Output the (x, y) coordinate of the center of the cell containing the given text.  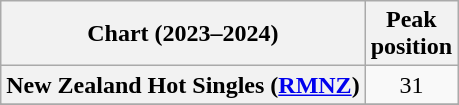
Chart (2023–2024) (183, 34)
31 (411, 85)
New Zealand Hot Singles (RMNZ) (183, 85)
Peakposition (411, 34)
